Output the [x, y] coordinate of the center of the cell containing the given text.  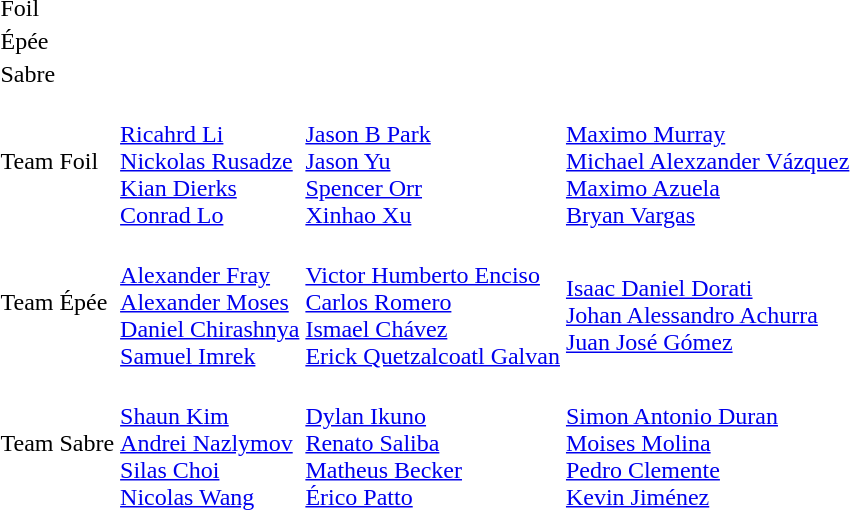
Victor Humberto EncisoCarlos RomeroIsmael ChávezErick Quetzalcoatl Galvan [433, 302]
Isaac Daniel DoratiJohan Alessandro AchurraJuan José Gómez [707, 302]
Maximo MurrayMichael Alexzander VázquezMaximo AzuelaBryan Vargas [707, 161]
Alexander FrayAlexander MosesDaniel ChirashnyaSamuel Imrek [210, 302]
Jason B ParkJason YuSpencer OrrXinhao Xu [433, 161]
Ricahrd LiNickolas RusadzeKian DierksConrad Lo [210, 161]
